Extract the (x, y) coordinate from the center of the cell holding the provided text.  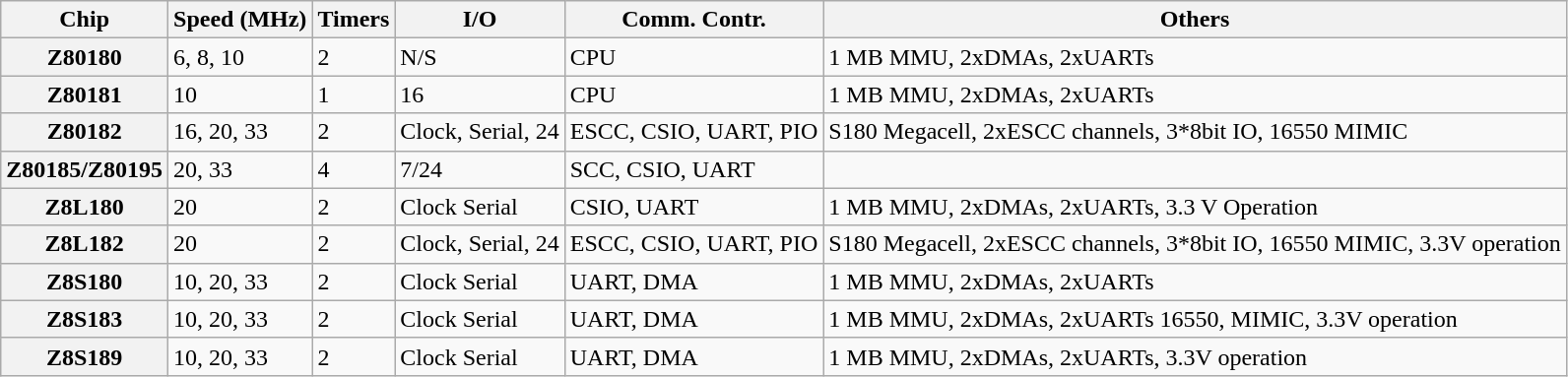
Z80182 (85, 132)
Z8S180 (85, 282)
Chip (85, 20)
7/24 (480, 169)
Z8L180 (85, 207)
1 (354, 94)
S180 Megacell, 2xESCC channels, 3*8bit IO, 16550 MIMIC, 3.3V operation (1196, 244)
Z80181 (85, 94)
Z80185/Z80195 (85, 169)
S180 Megacell, 2xESCC channels, 3*8bit IO, 16550 MIMIC (1196, 132)
CSIO, UART (693, 207)
Z8S183 (85, 319)
20, 33 (240, 169)
Others (1196, 20)
Z80180 (85, 57)
1 MB MMU, 2xDMAs, 2xUARTs, 3.3 V Operation (1196, 207)
1 MB MMU, 2xDMAs, 2xUARTs, 3.3V operation (1196, 356)
Comm. Contr. (693, 20)
Timers (354, 20)
16 (480, 94)
I/O (480, 20)
N/S (480, 57)
16, 20, 33 (240, 132)
4 (354, 169)
SCC, CSIO, UART (693, 169)
10 (240, 94)
Z8L182 (85, 244)
Z8S189 (85, 356)
6, 8, 10 (240, 57)
1 MB MMU, 2xDMAs, 2xUARTs 16550, MIMIC, 3.3V operation (1196, 319)
Speed (MHz) (240, 20)
